Search for the cell housing the specified text and yield its [X, Y] center coordinate. 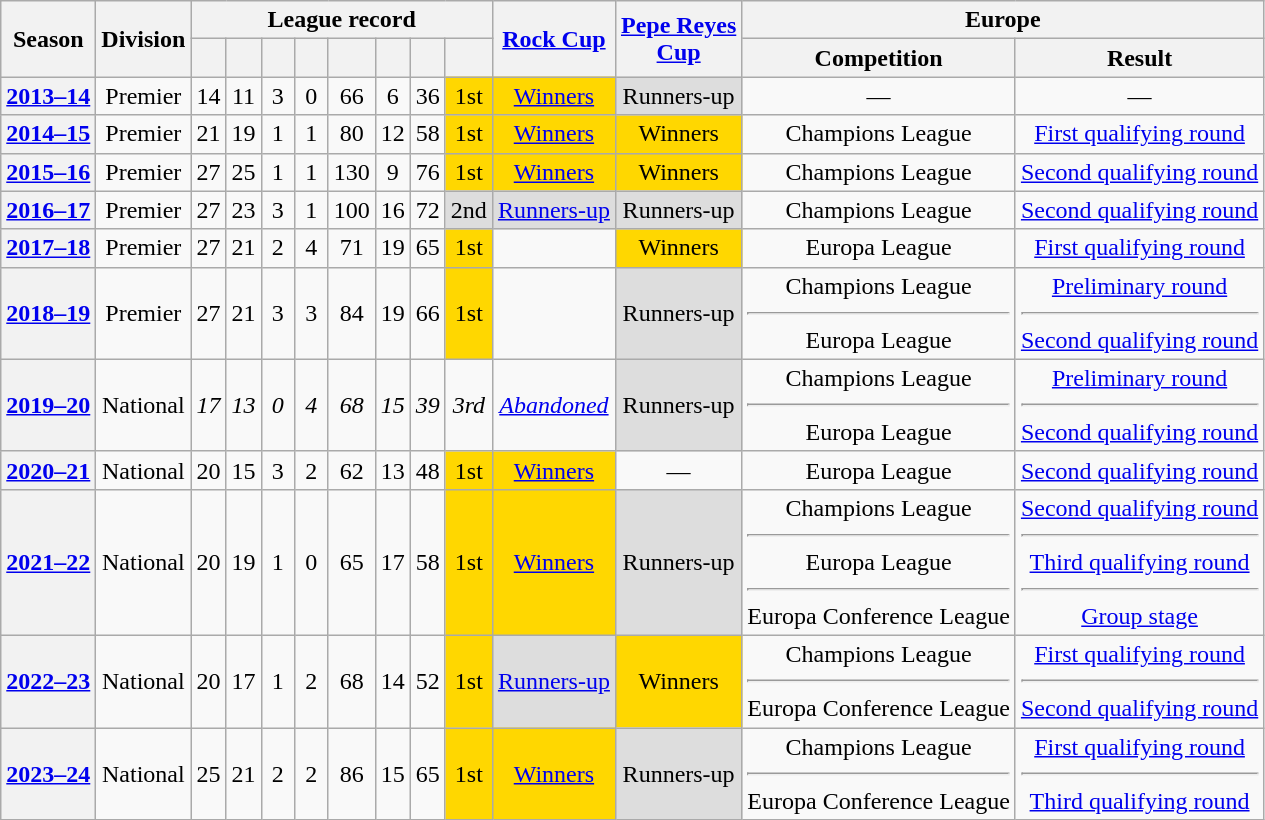
16 [392, 210]
80 [352, 134]
Pepe ReyesCup [678, 39]
36 [428, 96]
2021–22 [48, 562]
52 [428, 681]
100 [352, 210]
84 [352, 313]
League record [342, 20]
2023–24 [48, 774]
Champions LeagueEuropa LeagueEuropa Conference League [879, 562]
130 [352, 172]
48 [428, 470]
First qualifying roundThird qualifying round [1139, 774]
39 [428, 405]
2019–20 [48, 405]
Competition [879, 58]
62 [352, 470]
72 [428, 210]
2015–16 [48, 172]
2nd [468, 210]
2022–23 [48, 681]
76 [428, 172]
23 [244, 210]
First qualifying roundSecond qualifying round [1139, 681]
3rd [468, 405]
6 [392, 96]
11 [244, 96]
2017–18 [48, 248]
Rock Cup [554, 39]
Second qualifying roundThird qualifying roundGroup stage [1139, 562]
Abandoned [554, 405]
Season [48, 39]
12 [392, 134]
2016–17 [48, 210]
Division [144, 39]
71 [352, 248]
2020–21 [48, 470]
Result [1139, 58]
Europe [1003, 20]
2018–19 [48, 313]
2014–15 [48, 134]
86 [352, 774]
9 [392, 172]
2013–14 [48, 96]
